Identify which cell holds the provided text, then report its [x, y] central coordinate. 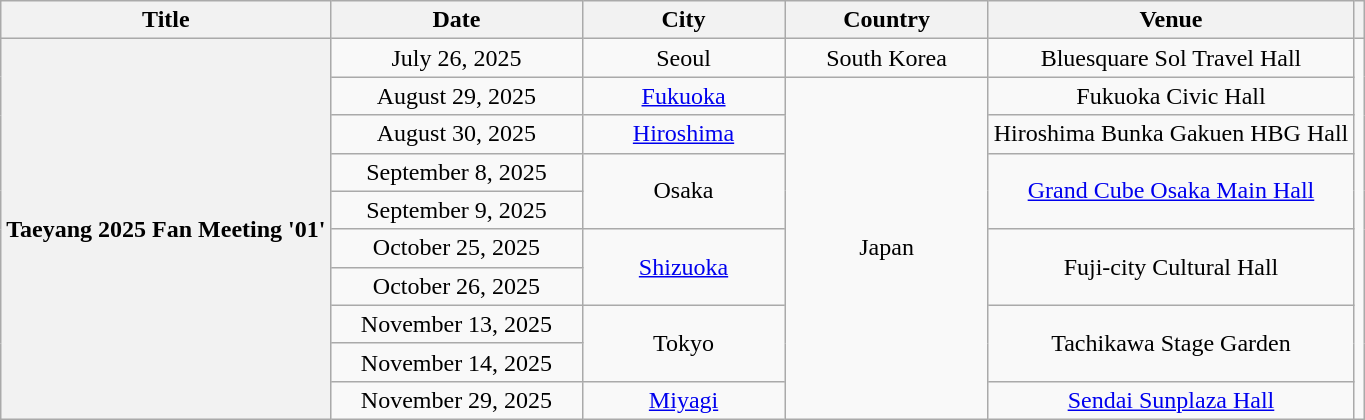
August 30, 2025 [456, 134]
Shizuoka [684, 267]
South Korea [886, 58]
November 14, 2025 [456, 362]
Venue [1171, 20]
Hiroshima Bunka Gakuen HBG Hall [1171, 134]
Tokyo [684, 343]
Miyagi [684, 400]
September 8, 2025 [456, 172]
Bluesquare Sol Travel Hall [1171, 58]
September 9, 2025 [456, 210]
October 25, 2025 [456, 248]
Seoul [684, 58]
November 13, 2025 [456, 324]
Date [456, 20]
Hiroshima [684, 134]
Tachikawa Stage Garden [1171, 343]
July 26, 2025 [456, 58]
Title [166, 20]
Fukuoka Civic Hall [1171, 96]
Country [886, 20]
Osaka [684, 191]
Grand Cube Osaka Main Hall [1171, 191]
October 26, 2025 [456, 286]
August 29, 2025 [456, 96]
Taeyang 2025 Fan Meeting '01' [166, 230]
Fuji-city Cultural Hall [1171, 267]
Sendai Sunplaza Hall [1171, 400]
Fukuoka [684, 96]
City [684, 20]
Japan [886, 248]
November 29, 2025 [456, 400]
